Determine the (X, Y) coordinate at the center of the cell enclosing the given text.  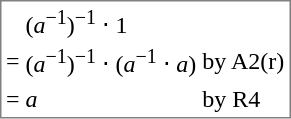
a (111, 98)
(a−1)−1 ⋅ 1 (111, 22)
(a−1)−1 ⋅ (a−1 ⋅ a) (111, 62)
by A2(r) (244, 62)
by R4 (244, 98)
